Capture the cell that displays the provided text and extract its [X, Y] central coordinate. 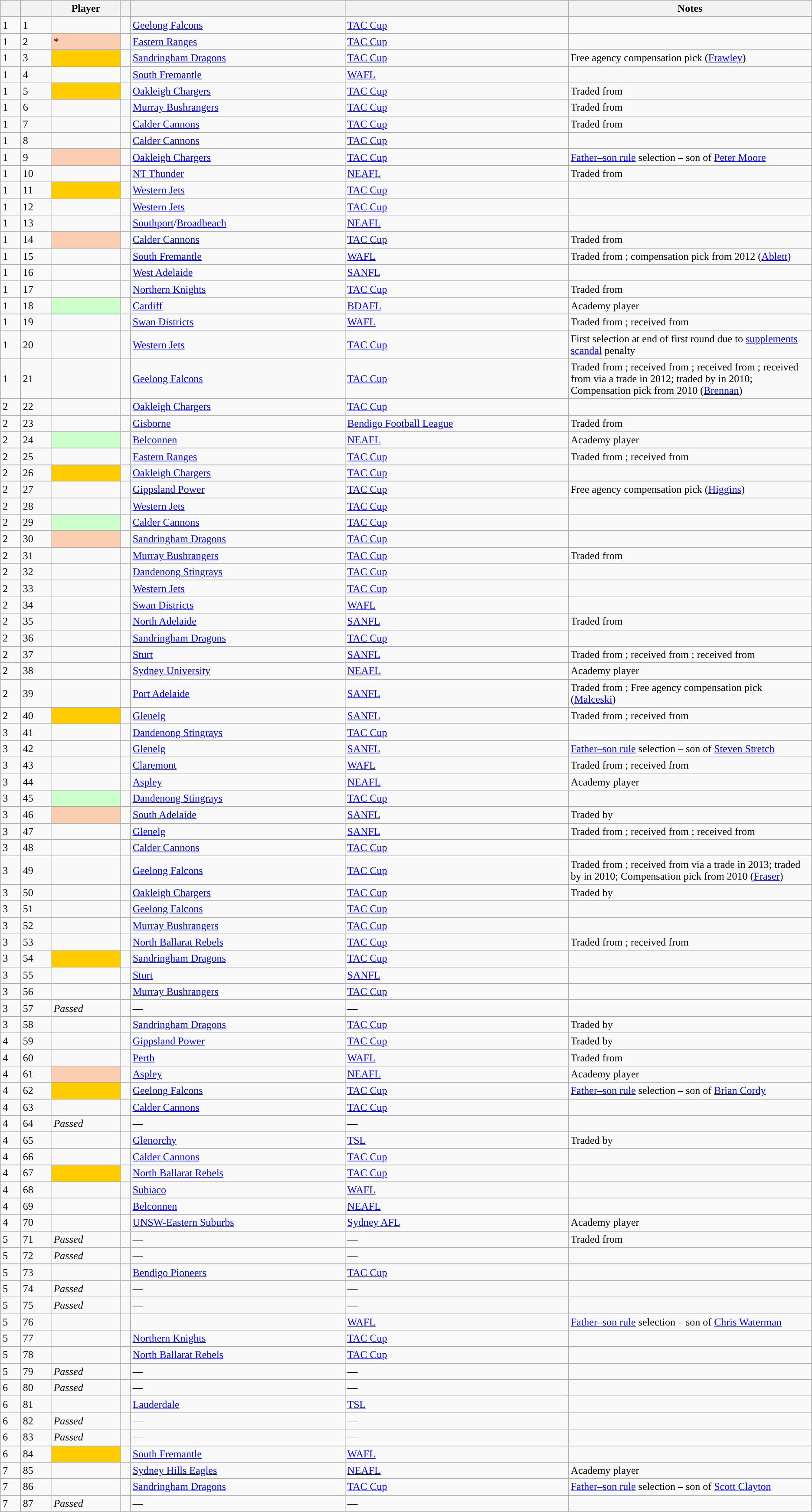
Traded from ; Free agency compensation pick (Malceski) [690, 693]
Notes [690, 9]
* [86, 42]
42 [36, 749]
68 [36, 1190]
8 [36, 141]
84 [36, 1454]
43 [36, 765]
22 [36, 407]
62 [36, 1091]
33 [36, 589]
Free agency compensation pick (Frawley) [690, 58]
Sydney University [238, 671]
86 [36, 1487]
70 [36, 1223]
38 [36, 671]
First selection at end of first round due to supplements scandal penalty [690, 344]
52 [36, 926]
32 [36, 572]
34 [36, 605]
50 [36, 893]
Port Adelaide [238, 693]
69 [36, 1206]
Perth [238, 1058]
Father–son rule selection – son of Brian Cordy [690, 1091]
19 [36, 322]
14 [36, 240]
Father–son rule selection – son of Peter Moore [690, 157]
65 [36, 1140]
58 [36, 1024]
17 [36, 289]
Traded from ; received from ; received from ; received from via a trade in 2012; traded by in 2010; Compensation pick from 2010 (Brennan) [690, 379]
76 [36, 1322]
46 [36, 815]
71 [36, 1239]
Southport/Broadbeach [238, 223]
78 [36, 1355]
30 [36, 539]
83 [36, 1437]
Traded from ; received from via a trade in 2013; traded by in 2010; Compensation pick from 2010 (Fraser) [690, 870]
Free agency compensation pick (Higgins) [690, 489]
16 [36, 273]
56 [36, 992]
Glenorchy [238, 1140]
40 [36, 716]
Father–son rule selection – son of Scott Clayton [690, 1487]
21 [36, 379]
48 [36, 848]
75 [36, 1305]
10 [36, 173]
Bendigo Football League [456, 423]
Bendigo Pioneers [238, 1272]
51 [36, 909]
20 [36, 344]
55 [36, 975]
BDAFL [456, 306]
73 [36, 1272]
28 [36, 506]
29 [36, 523]
35 [36, 622]
Subiaco [238, 1190]
53 [36, 942]
80 [36, 1388]
North Adelaide [238, 622]
Father–son rule selection – son of Steven Stretch [690, 749]
UNSW-Eastern Suburbs [238, 1223]
27 [36, 489]
44 [36, 782]
9 [36, 157]
63 [36, 1107]
60 [36, 1058]
66 [36, 1157]
25 [36, 456]
74 [36, 1289]
South Adelaide [238, 815]
15 [36, 256]
Sydney AFL [456, 1223]
13 [36, 223]
18 [36, 306]
61 [36, 1074]
67 [36, 1173]
85 [36, 1470]
77 [36, 1339]
Father–son rule selection – son of Chris Waterman [690, 1322]
54 [36, 959]
11 [36, 190]
Player [86, 9]
72 [36, 1256]
47 [36, 831]
37 [36, 655]
Cardiff [238, 306]
Gisborne [238, 423]
31 [36, 556]
23 [36, 423]
59 [36, 1041]
79 [36, 1371]
West Adelaide [238, 273]
64 [36, 1124]
49 [36, 870]
36 [36, 638]
Sydney Hills Eagles [238, 1470]
26 [36, 473]
41 [36, 732]
82 [36, 1421]
87 [36, 1503]
57 [36, 1008]
Claremont [238, 765]
81 [36, 1404]
24 [36, 440]
45 [36, 799]
NT Thunder [238, 173]
Lauderdale [238, 1404]
Traded from ; compensation pick from 2012 (Ablett) [690, 256]
39 [36, 693]
12 [36, 207]
